Output the (x, y) coordinate of the center of the cell containing the given text.  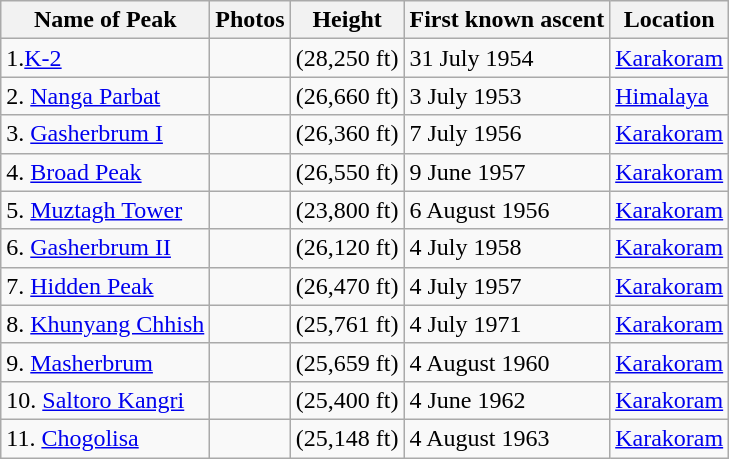
(26,550 ft) (347, 172)
(26,360 ft) (347, 134)
5. Muztagh Tower (106, 210)
3. Gasherbrum I (106, 134)
(25,659 ft) (347, 362)
6 August 1956 (507, 210)
Photos (250, 20)
1.K-2 (106, 58)
(23,800 ft) (347, 210)
(26,120 ft) (347, 248)
4. Broad Peak (106, 172)
9. Masherbrum (106, 362)
Name of Peak (106, 20)
11. Chogolisa (106, 438)
6. Gasherbrum II (106, 248)
First known ascent (507, 20)
8. Khunyang Chhish (106, 324)
4 July 1958 (507, 248)
(25,148 ft) (347, 438)
4 August 1960 (507, 362)
(26,660 ft) (347, 96)
4 August 1963 (507, 438)
3 July 1953 (507, 96)
(25,761 ft) (347, 324)
(28,250 ft) (347, 58)
9 June 1957 (507, 172)
(25,400 ft) (347, 400)
4 June 1962 (507, 400)
(26,470 ft) (347, 286)
4 July 1957 (507, 286)
10. Saltoro Kangri (106, 400)
Himalaya (670, 96)
31 July 1954 (507, 58)
7. Hidden Peak (106, 286)
7 July 1956 (507, 134)
2. Nanga Parbat (106, 96)
Height (347, 20)
4 July 1971 (507, 324)
Location (670, 20)
